Detect which cell encompasses the target text, then output its [X, Y] center coordinate. 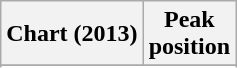
Chart (2013) [72, 34]
Peak position [189, 34]
